From the cell containing the given text, extract its center point as (x, y) coordinate. 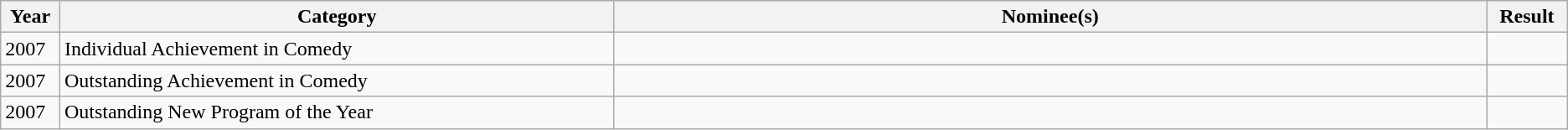
Outstanding New Program of the Year (337, 112)
Individual Achievement in Comedy (337, 49)
Result (1526, 17)
Category (337, 17)
Nominee(s) (1050, 17)
Outstanding Achievement in Comedy (337, 81)
Year (30, 17)
